Search for the cell housing the specified text and yield its (X, Y) center coordinate. 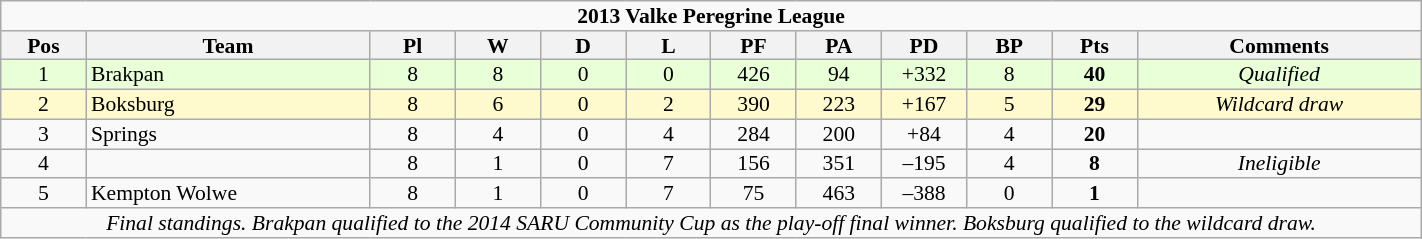
Pl (412, 46)
94 (838, 75)
+167 (924, 105)
Boksburg (228, 105)
390 (754, 105)
PA (838, 46)
–195 (924, 164)
3 (44, 134)
200 (838, 134)
Team (228, 46)
Ineligible (1279, 164)
Springs (228, 134)
29 (1094, 105)
BP (1010, 46)
351 (838, 164)
20 (1094, 134)
–388 (924, 193)
156 (754, 164)
40 (1094, 75)
+84 (924, 134)
Kempton Wolwe (228, 193)
Pos (44, 46)
Brakpan (228, 75)
PF (754, 46)
Pts (1094, 46)
Final standings. Brakpan qualified to the 2014 SARU Community Cup as the play-off final winner. Boksburg qualified to the wildcard draw. (711, 223)
75 (754, 193)
W (498, 46)
6 (498, 105)
PD (924, 46)
2013 Valke Peregrine League (711, 16)
L (668, 46)
463 (838, 193)
Comments (1279, 46)
+332 (924, 75)
Qualified (1279, 75)
284 (754, 134)
D (584, 46)
223 (838, 105)
Wildcard draw (1279, 105)
426 (754, 75)
